Detect which cell encompasses the target text, then output its [x, y] center coordinate. 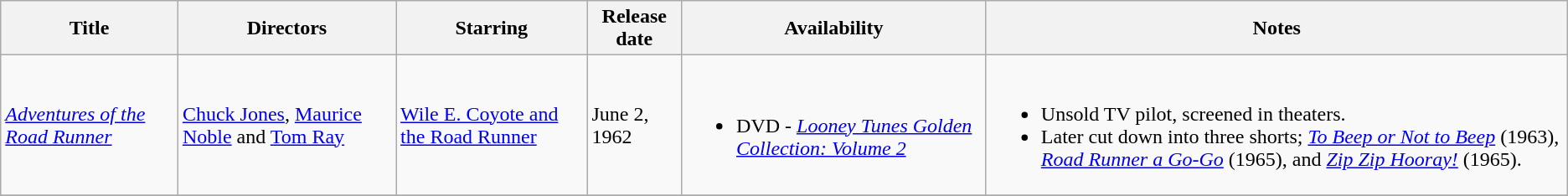
Starring [492, 28]
Directors [286, 28]
Release date [635, 28]
Title [90, 28]
Notes [1277, 28]
Chuck Jones, Maurice Noble and Tom Ray [286, 126]
Wile E. Coyote and the Road Runner [492, 126]
June 2, 1962 [635, 126]
Adventures of the Road Runner [90, 126]
DVD - Looney Tunes Golden Collection: Volume 2 [834, 126]
Availability [834, 28]
